Determine the [X, Y] coordinate at the center of the cell enclosing the given text.  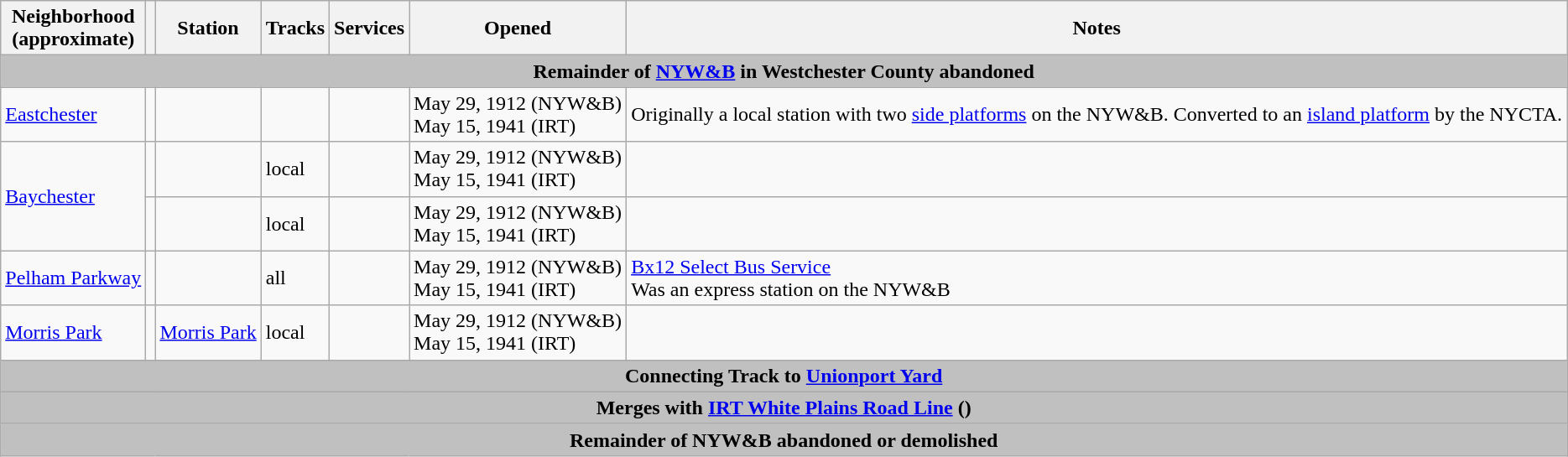
Originally a local station with two side platforms on the NYW&B. Converted to an island platform by the NYCTA. [1097, 114]
Connecting Track to Unionport Yard [784, 376]
Services [369, 29]
Pelham Parkway [74, 278]
Merges with IRT White Plains Road Line () [784, 408]
Baychester [74, 196]
Notes [1097, 29]
Neighborhood(approximate) [74, 29]
Remainder of NYW&B in Westchester County abandoned [784, 71]
Eastchester [74, 114]
Opened [518, 29]
Station [208, 29]
Bx12 Select Bus ServiceWas an express station on the NYW&B [1097, 278]
Remainder of NYW&B abandoned or demolished [784, 439]
Tracks [295, 29]
all [295, 278]
